Return (X, Y) of the center of cell containing provided text 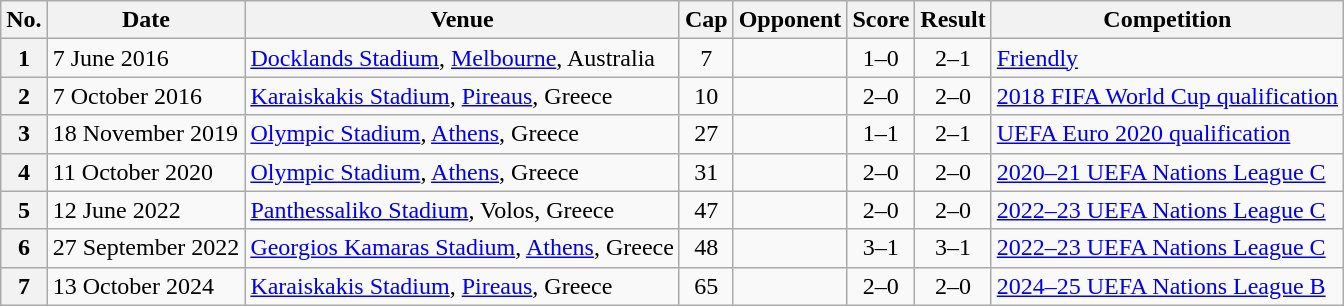
3 (24, 134)
10 (706, 96)
2020–21 UEFA Nations League C (1167, 172)
12 June 2022 (146, 210)
2024–25 UEFA Nations League B (1167, 286)
Score (881, 20)
13 October 2024 (146, 286)
2018 FIFA World Cup qualification (1167, 96)
Date (146, 20)
11 October 2020 (146, 172)
65 (706, 286)
48 (706, 248)
6 (24, 248)
47 (706, 210)
Venue (462, 20)
4 (24, 172)
Friendly (1167, 58)
Opponent (790, 20)
2 (24, 96)
UEFA Euro 2020 qualification (1167, 134)
7 June 2016 (146, 58)
27 September 2022 (146, 248)
27 (706, 134)
1–0 (881, 58)
5 (24, 210)
Cap (706, 20)
Panthessaliko Stadium, Volos, Greece (462, 210)
31 (706, 172)
Competition (1167, 20)
1–1 (881, 134)
Result (953, 20)
Docklands Stadium, Melbourne, Australia (462, 58)
18 November 2019 (146, 134)
No. (24, 20)
7 October 2016 (146, 96)
Georgios Kamaras Stadium, Athens, Greece (462, 248)
1 (24, 58)
